For the text-containing cell, return its midpoint in (x, y) coordinate format. 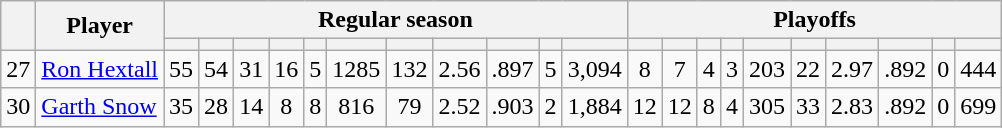
Ron Hextall (100, 69)
2.83 (852, 107)
2.52 (460, 107)
Regular season (396, 20)
1,884 (594, 107)
Playoffs (814, 20)
14 (252, 107)
.903 (512, 107)
305 (766, 107)
444 (978, 69)
55 (182, 69)
28 (216, 107)
22 (808, 69)
16 (286, 69)
Player (100, 26)
.897 (512, 69)
1285 (356, 69)
79 (410, 107)
54 (216, 69)
35 (182, 107)
2 (550, 107)
203 (766, 69)
699 (978, 107)
3 (732, 69)
2.56 (460, 69)
3,094 (594, 69)
33 (808, 107)
816 (356, 107)
7 (680, 69)
Garth Snow (100, 107)
30 (18, 107)
31 (252, 69)
27 (18, 69)
2.97 (852, 69)
132 (410, 69)
